Output the [x, y] coordinate of the center of the cell containing the given text.  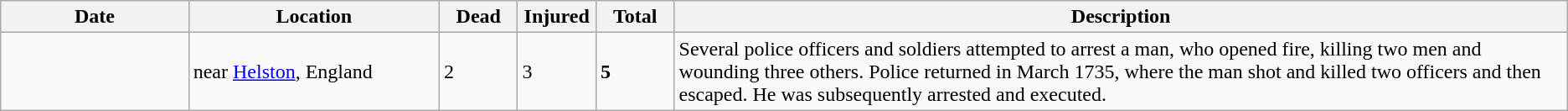
Injured [557, 17]
Dead [478, 17]
2 [478, 71]
Date [95, 17]
near Helston, England [313, 71]
3 [557, 71]
Description [1121, 17]
Total [635, 17]
5 [635, 71]
Location [313, 17]
